Extract the (X, Y) coordinate from the center of the cell holding the provided text.  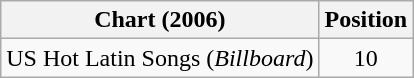
Chart (2006) (160, 20)
10 (366, 58)
Position (366, 20)
US Hot Latin Songs (Billboard) (160, 58)
